Provide the [x, y] coordinate of the cell's center where the given text is located.  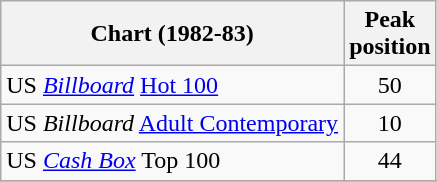
44 [390, 161]
Peakposition [390, 34]
US Cash Box Top 100 [172, 161]
10 [390, 123]
US Billboard Adult Contemporary [172, 123]
Chart (1982-83) [172, 34]
US Billboard Hot 100 [172, 85]
50 [390, 85]
